Find where the given text appears and provide that cell's center as (x, y) coordinate. 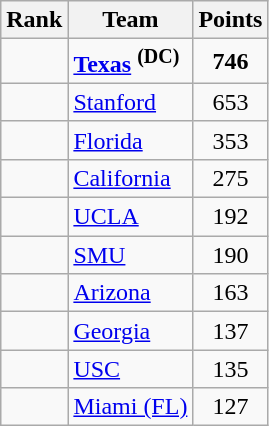
275 (230, 178)
192 (230, 217)
190 (230, 255)
Georgia (130, 331)
353 (230, 140)
Arizona (130, 293)
SMU (130, 255)
Points (230, 20)
UCLA (130, 217)
Texas (DC) (130, 62)
California (130, 178)
Team (130, 20)
Miami (FL) (130, 407)
163 (230, 293)
135 (230, 369)
746 (230, 62)
Florida (130, 140)
Stanford (130, 102)
USC (130, 369)
Rank (34, 20)
137 (230, 331)
653 (230, 102)
127 (230, 407)
